Extract the (x, y) coordinate from the center of the cell holding the provided text.  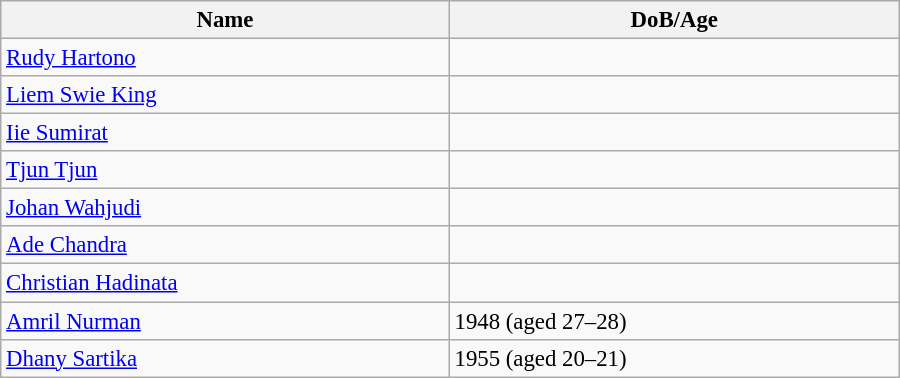
Name (225, 20)
Christian Hadinata (225, 283)
1955 (aged 20–21) (674, 358)
Liem Swie King (225, 95)
Dhany Sartika (225, 358)
Iie Sumirat (225, 133)
Ade Chandra (225, 245)
Tjun Tjun (225, 170)
Johan Wahjudi (225, 208)
Rudy Hartono (225, 58)
DoB/Age (674, 20)
1948 (aged 27–28) (674, 321)
Amril Nurman (225, 321)
